Return (X, Y) of the center of cell containing provided text 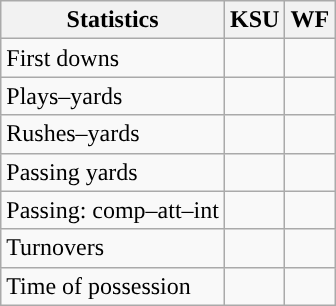
First downs (113, 58)
Rushes–yards (113, 134)
Turnovers (113, 248)
Time of possession (113, 286)
Passing yards (113, 172)
Statistics (113, 20)
Plays–yards (113, 96)
Passing: comp–att–int (113, 210)
WF (310, 20)
KSU (254, 20)
